Extract the [x, y] coordinate from the center of the cell holding the provided text.  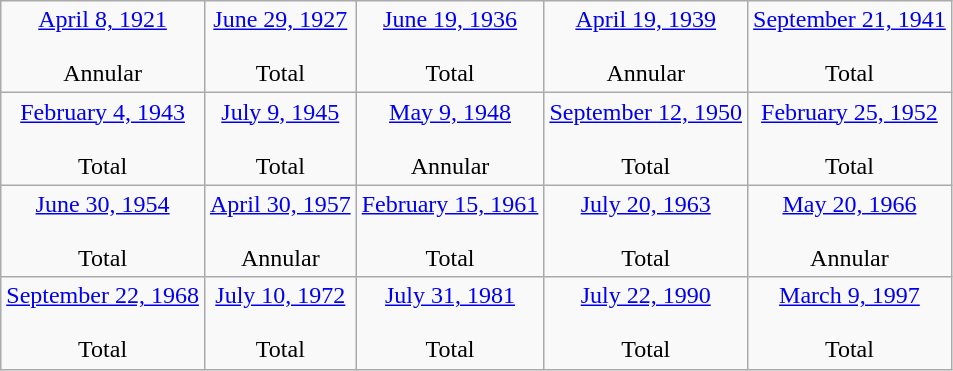
May 20, 1966Annular [850, 231]
February 4, 1943Total [103, 139]
April 19, 1939Annular [646, 47]
September 22, 1968Total [103, 323]
July 9, 1945Total [280, 139]
April 30, 1957Annular [280, 231]
July 20, 1963Total [646, 231]
July 10, 1972Total [280, 323]
July 31, 1981Total [450, 323]
February 25, 1952Total [850, 139]
May 9, 1948Annular [450, 139]
April 8, 1921Annular [103, 47]
June 30, 1954Total [103, 231]
February 15, 1961Total [450, 231]
June 19, 1936Total [450, 47]
March 9, 1997Total [850, 323]
September 12, 1950Total [646, 139]
June 29, 1927Total [280, 47]
September 21, 1941Total [850, 47]
July 22, 1990Total [646, 323]
